Find where the given text appears and provide that cell's center as (X, Y) coordinate. 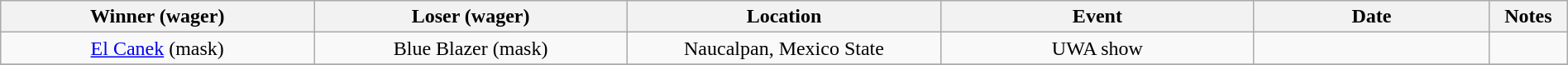
Winner (wager) (157, 17)
El Canek (mask) (157, 48)
Location (784, 17)
Date (1371, 17)
Event (1097, 17)
Loser (wager) (471, 17)
Blue Blazer (mask) (471, 48)
Naucalpan, Mexico State (784, 48)
Notes (1528, 17)
UWA show (1097, 48)
